Scan for the cell matching the given text and deliver its (X, Y) coordinate at center. 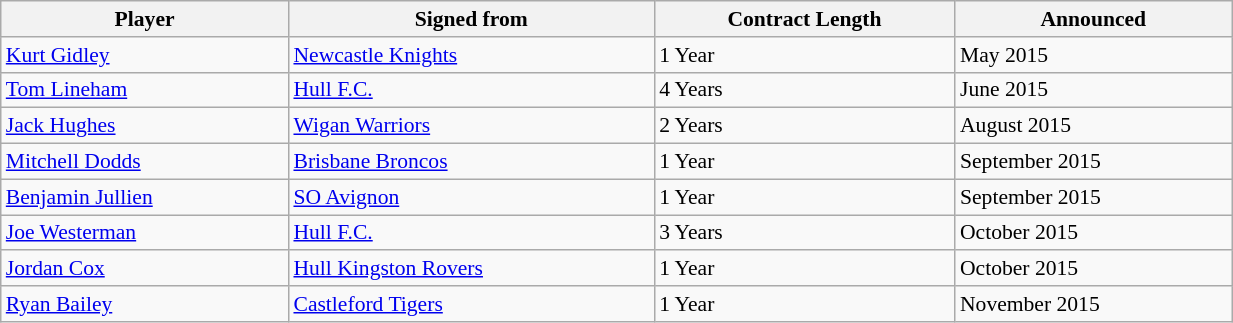
Hull Kingston Rovers (471, 269)
Tom Lineham (145, 90)
Brisbane Broncos (471, 162)
Newcastle Knights (471, 55)
May 2015 (1094, 55)
Kurt Gidley (145, 55)
Contract Length (804, 19)
SO Avignon (471, 197)
3 Years (804, 233)
Castleford Tigers (471, 304)
Jordan Cox (145, 269)
Ryan Bailey (145, 304)
Wigan Warriors (471, 126)
Signed from (471, 19)
Player (145, 19)
4 Years (804, 90)
2 Years (804, 126)
August 2015 (1094, 126)
Announced (1094, 19)
Mitchell Dodds (145, 162)
Joe Westerman (145, 233)
November 2015 (1094, 304)
Jack Hughes (145, 126)
Benjamin Jullien (145, 197)
June 2015 (1094, 90)
